Find where the given text appears and provide that cell's center as (X, Y) coordinate. 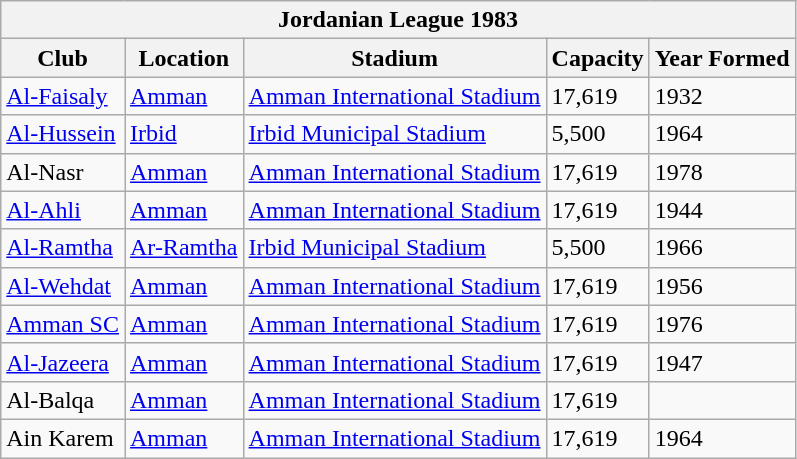
1956 (722, 286)
1947 (722, 362)
1978 (722, 172)
Location (184, 58)
Ar-Ramtha (184, 248)
Al-Balqa (63, 400)
Jordanian League 1983 (398, 20)
Stadium (394, 58)
Year Formed (722, 58)
Al-Ramtha (63, 248)
Al-Nasr (63, 172)
Al-Faisaly (63, 96)
Amman SC (63, 324)
Capacity (598, 58)
Al-Wehdat (63, 286)
Club (63, 58)
1944 (722, 210)
1932 (722, 96)
1976 (722, 324)
Al-Ahli (63, 210)
Al-Hussein (63, 134)
1966 (722, 248)
Ain Karem (63, 438)
Irbid (184, 134)
Al-Jazeera (63, 362)
